Find where the given text appears and provide that cell's center as [x, y] coordinate. 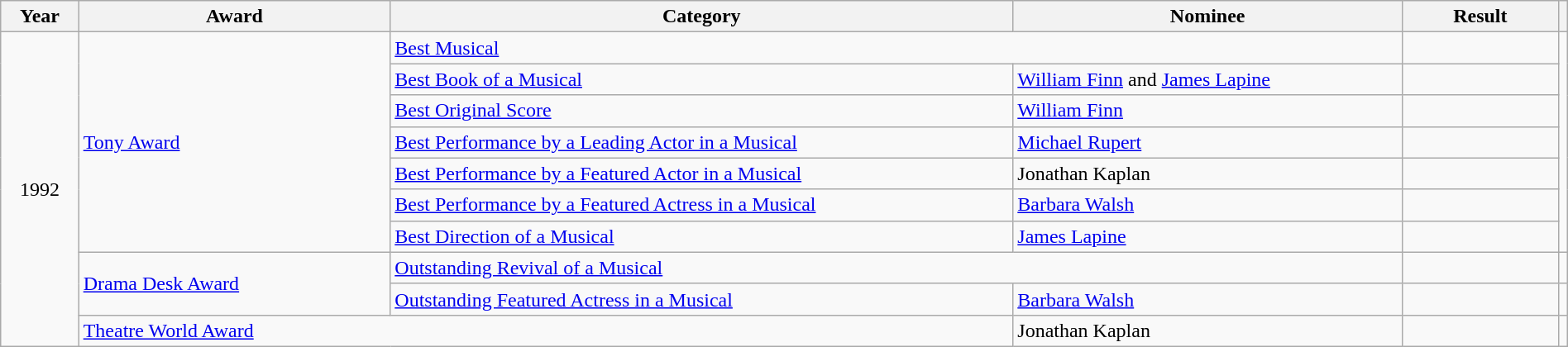
Outstanding Revival of a Musical [896, 268]
Tony Award [235, 142]
Best Direction of a Musical [701, 236]
Nominee [1207, 17]
Best Original Score [701, 111]
William Finn and James Lapine [1207, 79]
William Finn [1207, 111]
Category [701, 17]
Year [40, 17]
1992 [40, 190]
Best Performance by a Featured Actress in a Musical [701, 205]
Outstanding Featured Actress in a Musical [701, 299]
Award [235, 17]
Michael Rupert [1207, 142]
Best Performance by a Leading Actor in a Musical [701, 142]
James Lapine [1207, 236]
Best Performance by a Featured Actor in a Musical [701, 173]
Drama Desk Award [235, 283]
Theatre World Award [546, 330]
Best Musical [896, 48]
Result [1480, 17]
Best Book of a Musical [701, 79]
